Provide the (X, Y) coordinate of the cell's center where the given text is located.  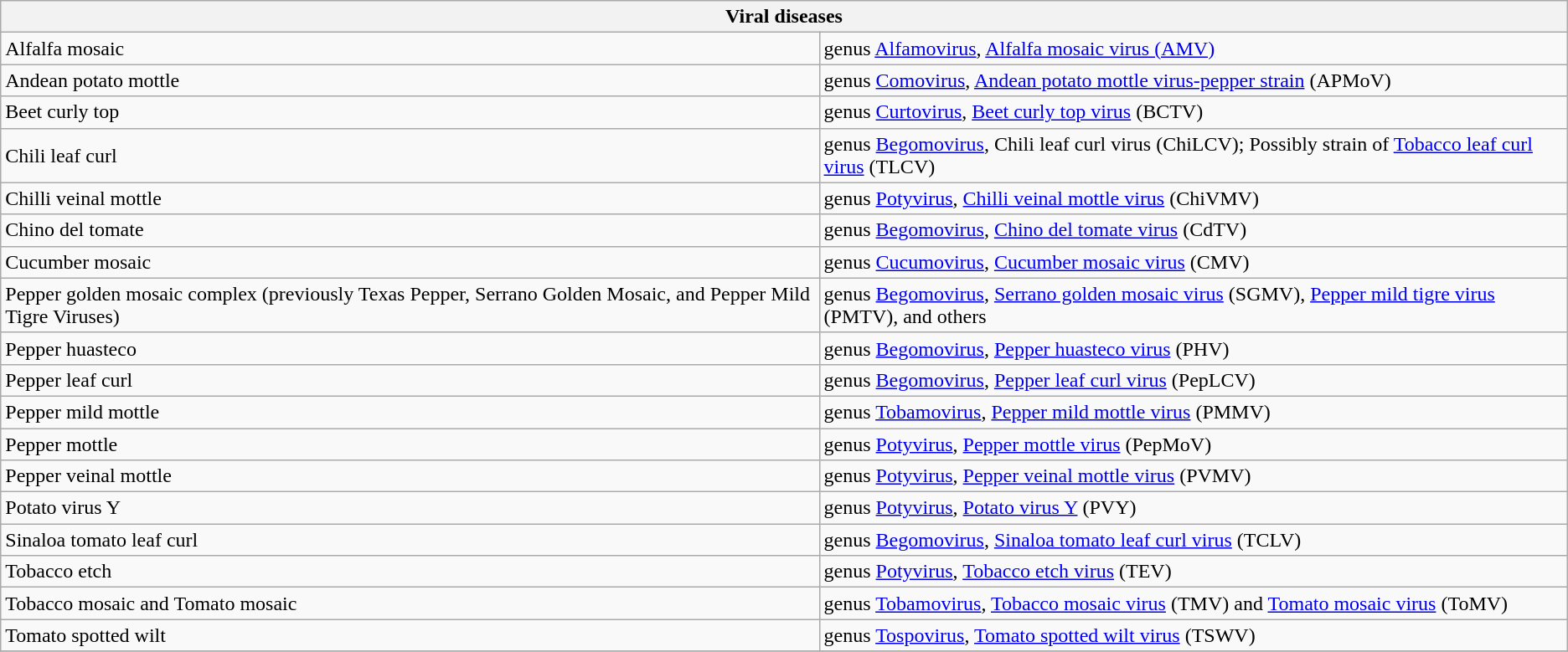
genus Tobamovirus, Tobacco mosaic virus (TMV) and Tomato mosaic virus (ToMV) (1193, 603)
Chili leaf curl (410, 156)
Potato virus Y (410, 508)
genus Curtovirus, Beet curly top virus (BCTV) (1193, 112)
Alfalfa mosaic (410, 49)
Beet curly top (410, 112)
genus Tospovirus, Tomato spotted wilt virus (TSWV) (1193, 635)
Pepper veinal mottle (410, 476)
Cucumber mosaic (410, 262)
genus Potyvirus, Tobacco etch virus (TEV) (1193, 572)
Pepper golden mosaic complex (previously Texas Pepper, Serrano Golden Mosaic, and Pepper Mild Tigre Viruses) (410, 305)
genus Alfamovirus, Alfalfa mosaic virus (AMV) (1193, 49)
genus Potyvirus, Potato virus Y (PVY) (1193, 508)
Sinaloa tomato leaf curl (410, 540)
Andean potato mottle (410, 80)
genus Tobamovirus, Pepper mild mottle virus (PMMV) (1193, 412)
genus Comovirus, Andean potato mottle virus-pepper strain (APMoV) (1193, 80)
genus Begomovirus, Sinaloa tomato leaf curl virus (TCLV) (1193, 540)
genus Potyvirus, Chilli veinal mottle virus (ChiVMV) (1193, 198)
Tomato spotted wilt (410, 635)
genus Begomovirus, Pepper huasteco virus (PHV) (1193, 348)
Chino del tomate (410, 230)
genus Potyvirus, Pepper veinal mottle virus (PVMV) (1193, 476)
Chilli veinal mottle (410, 198)
Pepper huasteco (410, 348)
Pepper leaf curl (410, 380)
Tobacco mosaic and Tomato mosaic (410, 603)
Pepper mottle (410, 444)
Pepper mild mottle (410, 412)
genus Potyvirus, Pepper mottle virus (PepMoV) (1193, 444)
genus Begomovirus, Pepper leaf curl virus (PepLCV) (1193, 380)
genus Begomovirus, Serrano golden mosaic virus (SGMV), Pepper mild tigre virus (PMTV), and others (1193, 305)
genus Begomovirus, Chino del tomate virus (CdTV) (1193, 230)
genus Begomovirus, Chili leaf curl virus (ChiLCV); Possibly strain of Tobacco leaf curl virus (TLCV) (1193, 156)
Tobacco etch (410, 572)
Viral diseases (784, 17)
genus Cucumovirus, Cucumber mosaic virus (CMV) (1193, 262)
